Provide the [X, Y] coordinate of the cell's center where the given text is located.  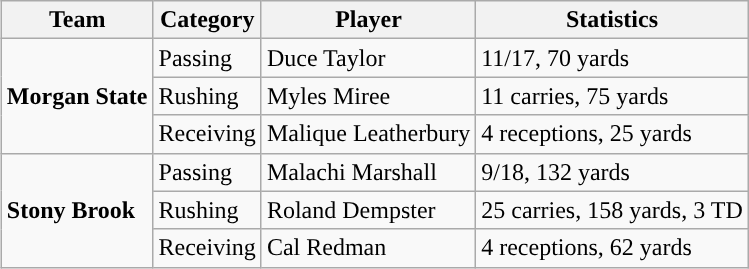
4 receptions, 25 yards [612, 134]
Malique Leatherbury [368, 134]
Statistics [612, 20]
Team [77, 20]
Category [207, 20]
Roland Dempster [368, 210]
Duce Taylor [368, 58]
Morgan State [77, 96]
Cal Redman [368, 248]
Malachi Marshall [368, 172]
9/18, 132 yards [612, 172]
Stony Brook [77, 210]
Player [368, 20]
4 receptions, 62 yards [612, 248]
11/17, 70 yards [612, 58]
25 carries, 158 yards, 3 TD [612, 210]
Myles Miree [368, 96]
11 carries, 75 yards [612, 96]
